Return the [x, y] coordinate for the center point of the cell that contains the specified text.  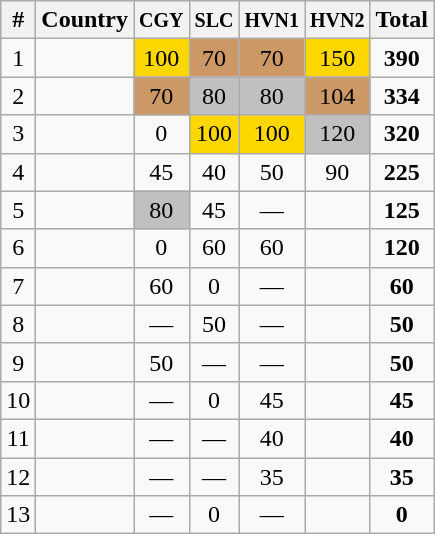
334 [402, 96]
6 [18, 248]
HVN2 [338, 20]
390 [402, 58]
8 [18, 324]
Country [85, 20]
Total [402, 20]
1 [18, 58]
CGY [162, 20]
12 [18, 477]
2 [18, 96]
320 [402, 134]
3 [18, 134]
9 [18, 362]
104 [338, 96]
7 [18, 286]
4 [18, 172]
HVN1 [272, 20]
SLC [214, 20]
125 [402, 210]
225 [402, 172]
13 [18, 515]
5 [18, 210]
90 [338, 172]
11 [18, 438]
# [18, 20]
150 [338, 58]
10 [18, 400]
